For the text-containing cell, return its midpoint in [X, Y] coordinate format. 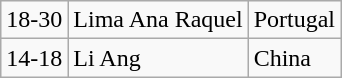
Portugal [294, 20]
China [294, 58]
14-18 [34, 58]
18-30 [34, 20]
Li Ang [158, 58]
Lima Ana Raquel [158, 20]
